Find where the given text appears and provide that cell's center as [x, y] coordinate. 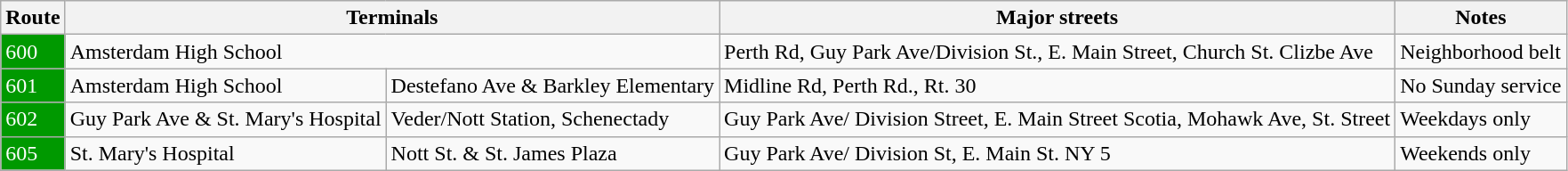
Guy Park Ave & St. Mary's Hospital [226, 119]
Guy Park Ave/ Division Street, E. Main Street Scotia, Mohawk Ave, St. Street [1057, 119]
601 [33, 85]
Nott St. & St. James Plaza [552, 153]
605 [33, 153]
No Sunday service [1481, 85]
Guy Park Ave/ Division St, E. Main St. NY 5 [1057, 153]
Neighborhood belt [1481, 52]
Midline Rd, Perth Rd., Rt. 30 [1057, 85]
602 [33, 119]
Route [33, 18]
600 [33, 52]
Major streets [1057, 18]
Weekends only [1481, 153]
Veder/Nott Station, Schenectady [552, 119]
St. Mary's Hospital [226, 153]
Weekdays only [1481, 119]
Destefano Ave & Barkley Elementary [552, 85]
Perth Rd, Guy Park Ave/Division St., E. Main Street, Church St. Clizbe Ave [1057, 52]
Terminals [391, 18]
Notes [1481, 18]
